For the text-containing cell, return its midpoint in [X, Y] coordinate format. 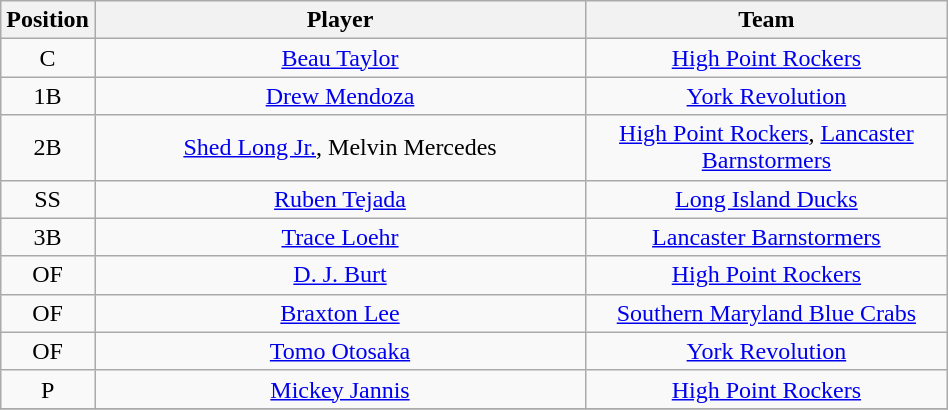
Position [48, 20]
2B [48, 148]
Long Island Ducks [767, 199]
3B [48, 237]
Beau Taylor [340, 58]
Shed Long Jr., Melvin Mercedes [340, 148]
Drew Mendoza [340, 96]
C [48, 58]
Team [767, 20]
Braxton Lee [340, 313]
1B [48, 96]
High Point Rockers, Lancaster Barnstormers [767, 148]
Tomo Otosaka [340, 351]
Trace Loehr [340, 237]
SS [48, 199]
Lancaster Barnstormers [767, 237]
Mickey Jannis [340, 389]
Southern Maryland Blue Crabs [767, 313]
P [48, 389]
Player [340, 20]
D. J. Burt [340, 275]
Ruben Tejada [340, 199]
